Return the [x, y] coordinate for the center point of the cell that contains the specified text.  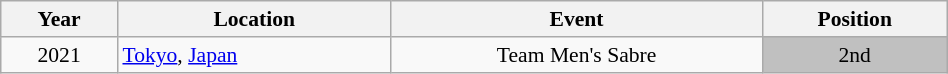
Tokyo, Japan [254, 55]
Location [254, 19]
2021 [60, 55]
Year [60, 19]
2nd [854, 55]
Position [854, 19]
Event [576, 19]
Team Men's Sabre [576, 55]
